From the cell containing the given text, extract its center point as (X, Y) coordinate. 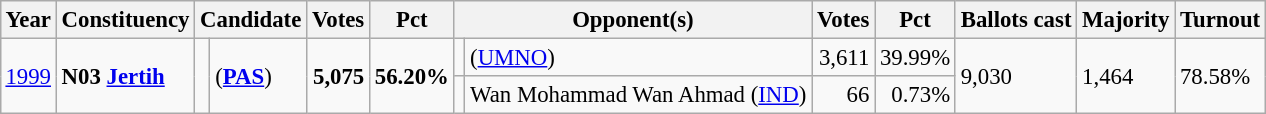
(PAS) (258, 76)
3,611 (844, 57)
Ballots cast (1016, 20)
Majority (1126, 20)
Wan Mohammad Wan Ahmad (IND) (638, 95)
Constituency (125, 20)
39.99% (916, 57)
56.20% (412, 76)
5,075 (338, 76)
1,464 (1126, 76)
Candidate (251, 20)
Turnout (1220, 20)
1999 (28, 76)
N03 Jertih (125, 76)
0.73% (916, 95)
Year (28, 20)
78.58% (1220, 76)
9,030 (1016, 76)
Opponent(s) (632, 20)
66 (844, 95)
(UMNO) (638, 57)
